Scan for the cell matching the given text and deliver its (X, Y) coordinate at center. 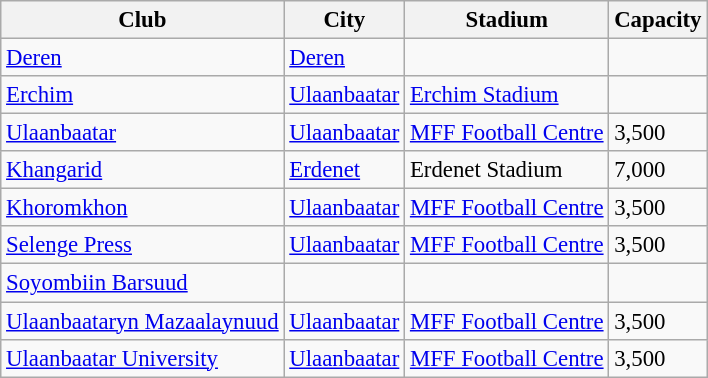
Erdenet (344, 170)
Erdenet Stadium (507, 170)
Ulaanbaataryn Mazaalaynuud (142, 321)
Ulaanbaatar University (142, 358)
Soyombiin Barsuud (142, 283)
Capacity (658, 20)
Khangarid (142, 170)
Erchim Stadium (507, 95)
Stadium (507, 20)
City (344, 20)
Club (142, 20)
Khoromkhon (142, 208)
Selenge Press (142, 245)
Erchim (142, 95)
7,000 (658, 170)
